Extract the (X, Y) coordinate from the center of the cell holding the provided text.  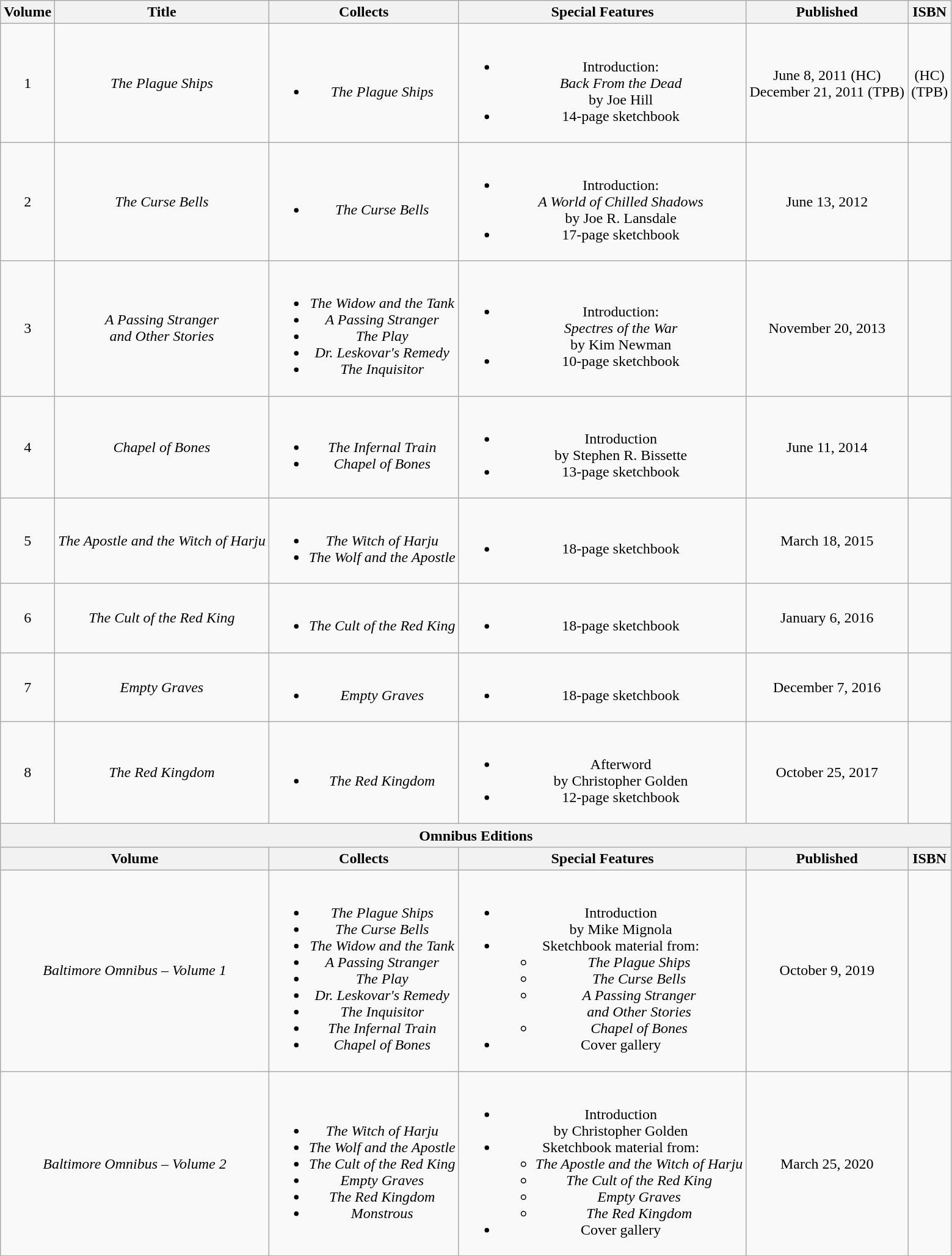
5 (28, 541)
3 (28, 329)
March 25, 2020 (827, 1164)
The Infernal TrainChapel of Bones (364, 447)
The Widow and the TankA Passing StrangerThe PlayDr. Leskovar's RemedyThe Inquisitor (364, 329)
October 25, 2017 (827, 772)
June 8, 2011 (HC)December 21, 2011 (TPB) (827, 83)
Baltimore Omnibus – Volume 1 (134, 970)
January 6, 2016 (827, 618)
October 9, 2019 (827, 970)
Introductionby Mike MignolaSketchbook material from:The Plague ShipsThe Curse BellsA Passing Strangerand Other StoriesChapel of BonesCover gallery (602, 970)
A Passing Strangerand Other Stories (162, 329)
Introduction:A World of Chilled Shadowsby Joe R. Lansdale17-page sketchbook (602, 202)
7 (28, 687)
The Witch of HarjuThe Wolf and the ApostleThe Cult of the Red KingEmpty GravesThe Red KingdomMonstrous (364, 1164)
Chapel of Bones (162, 447)
June 13, 2012 (827, 202)
Introduction:Back From the Deadby Joe Hill14-page sketchbook (602, 83)
Omnibus Editions (476, 835)
1 (28, 83)
The Plague ShipsThe Curse BellsThe Widow and the TankA Passing StrangerThe PlayDr. Leskovar's RemedyThe InquisitorThe Infernal TrainChapel of Bones (364, 970)
The Witch of HarjuThe Wolf and the Apostle (364, 541)
4 (28, 447)
Baltimore Omnibus – Volume 2 (134, 1164)
(HC) (TPB) (929, 83)
Introduction:Spectres of the Warby Kim Newman10-page sketchbook (602, 329)
2 (28, 202)
March 18, 2015 (827, 541)
Afterwordby Christopher Golden12-page sketchbook (602, 772)
Title (162, 12)
8 (28, 772)
November 20, 2013 (827, 329)
Introductionby Stephen R. Bissette13-page sketchbook (602, 447)
December 7, 2016 (827, 687)
6 (28, 618)
The Apostle and the Witch of Harju (162, 541)
June 11, 2014 (827, 447)
